Search for the cell housing the specified text and yield its [X, Y] center coordinate. 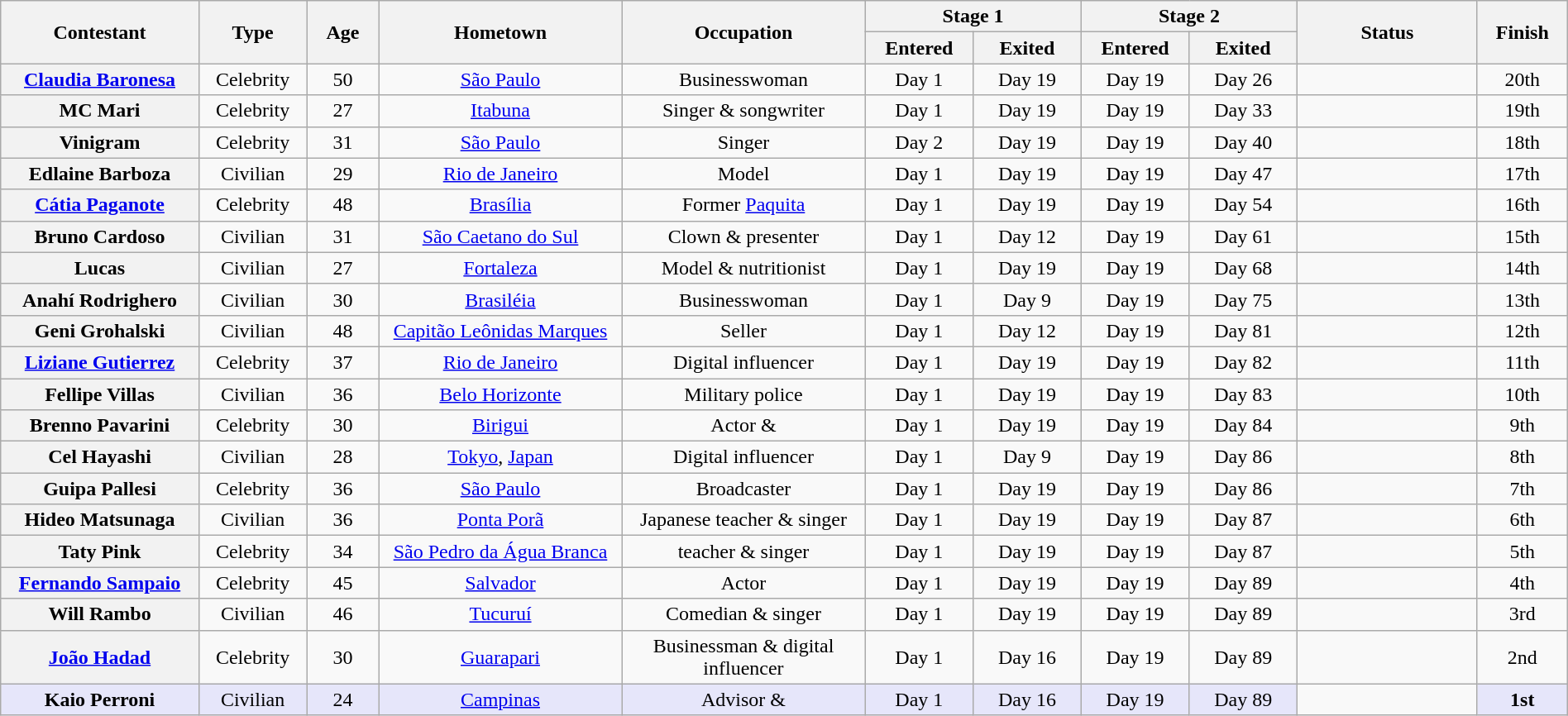
Singer [743, 142]
Model & nutritionist [743, 268]
Brasília [500, 205]
Guarapari [500, 656]
Day 26 [1244, 79]
Hometown [500, 32]
Bruno Cardoso [100, 236]
Campinas [500, 699]
Kaio Perroni [100, 699]
Will Rambo [100, 614]
Seller [743, 331]
Hideo Matsunaga [100, 520]
Contestant [100, 32]
Guipa Pallesi [100, 489]
11th [1522, 362]
18th [1522, 142]
17th [1522, 174]
Broadcaster [743, 489]
Day 83 [1244, 394]
Military police [743, 394]
Cátia Paganote [100, 205]
3rd [1522, 614]
Fernando Sampaio [100, 583]
Day 47 [1244, 174]
Businessman & digital influencer [743, 656]
Day 40 [1244, 142]
Occupation [743, 32]
28 [342, 457]
45 [342, 583]
2nd [1522, 656]
Salvador [500, 583]
Finish [1522, 32]
MC Mari [100, 111]
Brasiléia [500, 299]
Day 68 [1244, 268]
Geni Grohalski [100, 331]
24 [342, 699]
Tokyo, Japan [500, 457]
Cel Hayashi [100, 457]
Stage 2 [1189, 17]
Model [743, 174]
Day 82 [1244, 362]
Age [342, 32]
Day 75 [1244, 299]
Advisor & [743, 699]
Clown & presenter [743, 236]
João Hadad [100, 656]
Tucuruí [500, 614]
Claudia Baronesa [100, 79]
Itabuna [500, 111]
São Caetano do Sul [500, 236]
Vinigram [100, 142]
12th [1522, 331]
Comedian & singer [743, 614]
Day 2 [920, 142]
5th [1522, 551]
19th [1522, 111]
Former Paquita [743, 205]
Edlaine Barboza [100, 174]
13th [1522, 299]
Actor [743, 583]
50 [342, 79]
Liziane Gutierrez [100, 362]
São Pedro da Água Branca [500, 551]
Fortaleza [500, 268]
Birigui [500, 426]
1st [1522, 699]
7th [1522, 489]
Ponta Porã [500, 520]
8th [1522, 457]
34 [342, 551]
Day 84 [1244, 426]
teacher & singer [743, 551]
Day 81 [1244, 331]
Capitão Leônidas Marques [500, 331]
46 [342, 614]
Type [253, 32]
Japanese teacher & singer [743, 520]
20th [1522, 79]
Brenno Pavarini [100, 426]
Belo Horizonte [500, 394]
Stage 1 [973, 17]
6th [1522, 520]
Day 54 [1244, 205]
Lucas [100, 268]
Status [1388, 32]
14th [1522, 268]
Anahí Rodrighero [100, 299]
Day 33 [1244, 111]
16th [1522, 205]
10th [1522, 394]
Actor & [743, 426]
9th [1522, 426]
37 [342, 362]
Fellipe Villas [100, 394]
Day 61 [1244, 236]
4th [1522, 583]
15th [1522, 236]
Taty Pink [100, 551]
Singer & songwriter [743, 111]
29 [342, 174]
